Return [x, y] of the center of cell containing provided text 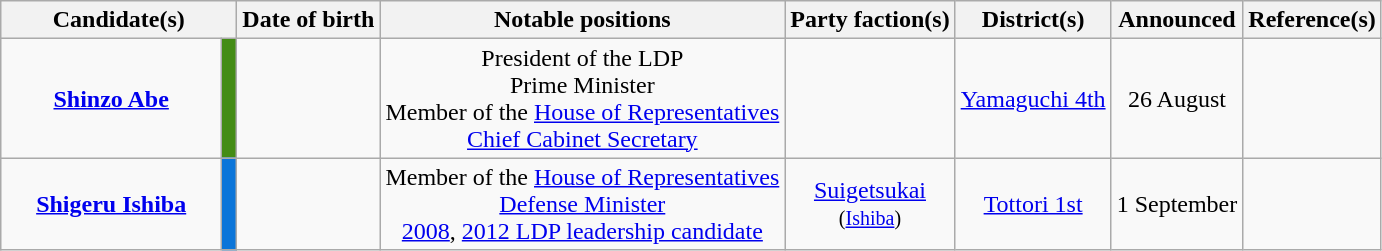
President of the LDP Prime Minister Member of the House of Representatives Chief Cabinet Secretary [582, 98]
Tottori 1st [1033, 204]
Candidate(s) [119, 20]
Notable positions [582, 20]
Shinzo Abe [112, 98]
26 August [1177, 98]
Reference(s) [1312, 20]
Party faction(s) [870, 20]
1 September [1177, 204]
Announced [1177, 20]
Suigetsukai (Ishiba) [870, 204]
Shigeru Ishiba [112, 204]
Member of the House of Representatives Defense Minister 2008, 2012 LDP leadership candidate [582, 204]
Yamaguchi 4th [1033, 98]
District(s) [1033, 20]
Date of birth [308, 20]
